For the text-containing cell, return its midpoint in (X, Y) coordinate format. 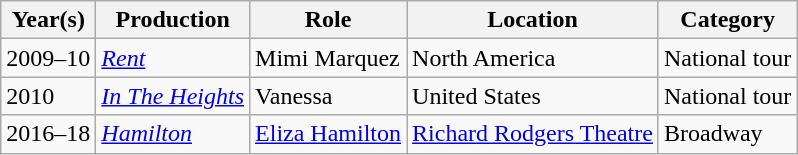
2009–10 (48, 58)
2010 (48, 96)
Category (727, 20)
2016–18 (48, 134)
Mimi Marquez (328, 58)
In The Heights (173, 96)
Production (173, 20)
Eliza Hamilton (328, 134)
United States (533, 96)
Broadway (727, 134)
Location (533, 20)
Hamilton (173, 134)
Rent (173, 58)
Year(s) (48, 20)
North America (533, 58)
Vanessa (328, 96)
Richard Rodgers Theatre (533, 134)
Role (328, 20)
